Identify which cell holds the provided text, then report its (X, Y) central coordinate. 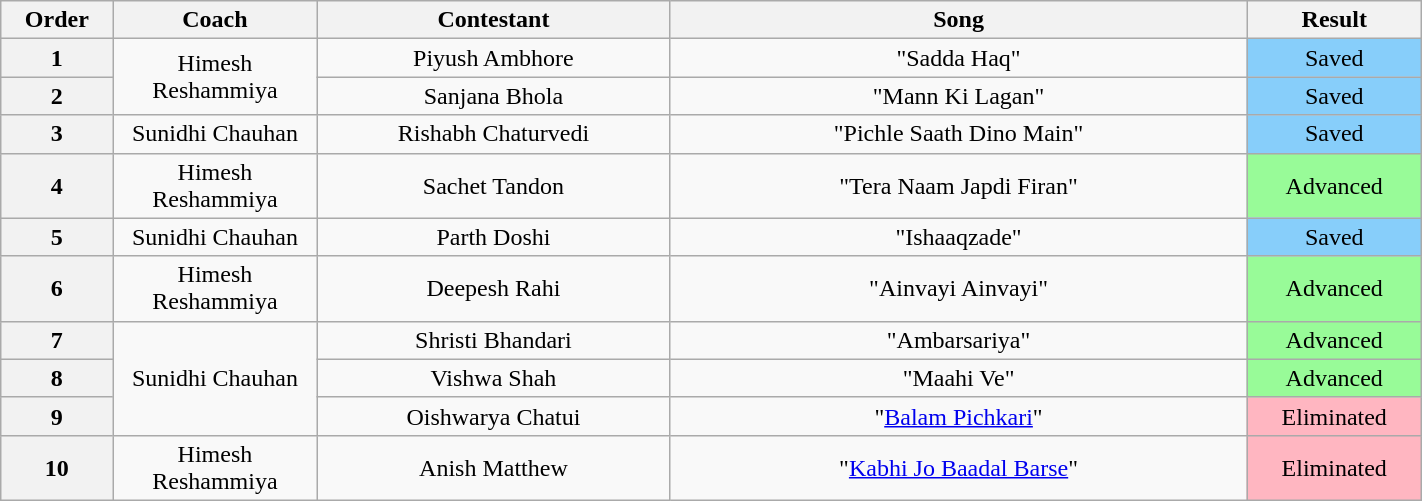
10 (57, 468)
Sanjana Bhola (494, 96)
4 (57, 186)
Order (57, 20)
Result (1334, 20)
"Maahi Ve" (958, 378)
Contestant (494, 20)
"Kabhi Jo Baadal Barse" (958, 468)
9 (57, 416)
Shristi Bhandari (494, 340)
5 (57, 237)
Sachet Tandon (494, 186)
"Pichle Saath Dino Main" (958, 134)
"Ainvayi Ainvayi" (958, 288)
Anish Matthew (494, 468)
6 (57, 288)
Oishwarya Chatui (494, 416)
Piyush Ambhore (494, 58)
Deepesh Rahi (494, 288)
Rishabh Chaturvedi (494, 134)
8 (57, 378)
"Tera Naam Japdi Firan" (958, 186)
"Ishaaqzade" (958, 237)
1 (57, 58)
Vishwa Shah (494, 378)
7 (57, 340)
"Balam Pichkari" (958, 416)
Parth Doshi (494, 237)
"Sadda Haq" (958, 58)
Song (958, 20)
2 (57, 96)
"Mann Ki Lagan" (958, 96)
"Ambarsariya" (958, 340)
3 (57, 134)
Coach (215, 20)
